Locate the cell with the specified text and output its (x, y) center coordinate. 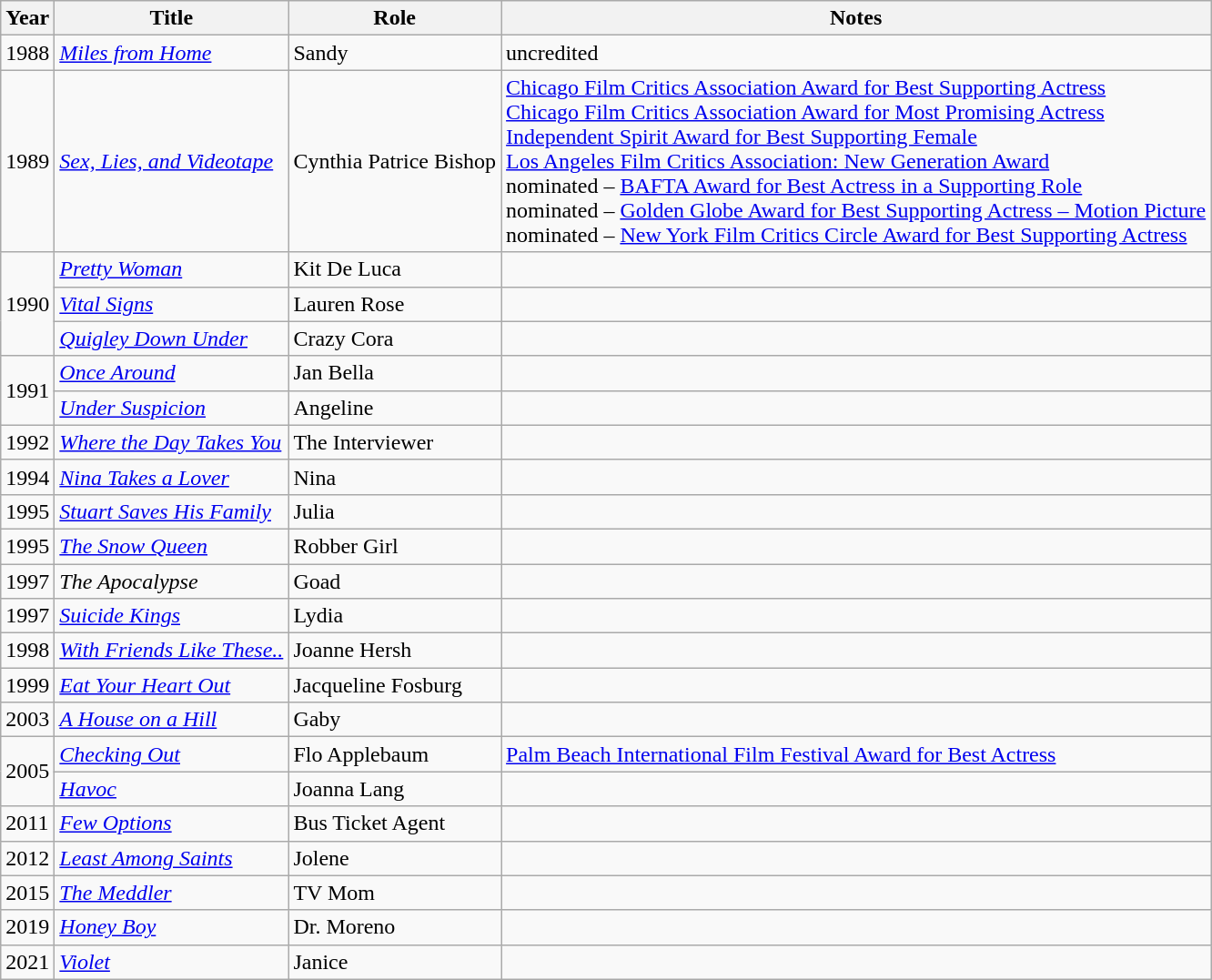
1989 (27, 161)
Sandy (395, 53)
1992 (27, 442)
Under Suspicion (171, 408)
Notes (856, 18)
2015 (27, 893)
Stuart Saves His Family (171, 511)
Eat Your Heart Out (171, 685)
Jacqueline Fosburg (395, 685)
Pretty Woman (171, 269)
Dr. Moreno (395, 927)
The Snow Queen (171, 546)
Jolene (395, 858)
Nina Takes a Lover (171, 477)
Flo Applebaum (395, 754)
Lydia (395, 616)
1999 (27, 685)
1991 (27, 390)
Role (395, 18)
Honey Boy (171, 927)
TV Mom (395, 893)
Cynthia Patrice Bishop (395, 161)
Nina (395, 477)
The Interviewer (395, 442)
A House on a Hill (171, 720)
1998 (27, 651)
Bus Ticket Agent (395, 823)
2019 (27, 927)
Suicide Kings (171, 616)
Once Around (171, 373)
Crazy Cora (395, 338)
Year (27, 18)
2003 (27, 720)
2021 (27, 962)
Gaby (395, 720)
Lauren Rose (395, 304)
Vital Signs (171, 304)
2005 (27, 772)
Miles from Home (171, 53)
2012 (27, 858)
Robber Girl (395, 546)
Goad (395, 581)
1994 (27, 477)
Few Options (171, 823)
Joanna Lang (395, 789)
Julia (395, 511)
Havoc (171, 789)
Palm Beach International Film Festival Award for Best Actress (856, 754)
Jan Bella (395, 373)
The Apocalypse (171, 581)
Angeline (395, 408)
Quigley Down Under (171, 338)
1988 (27, 53)
Where the Day Takes You (171, 442)
Joanne Hersh (395, 651)
Checking Out (171, 754)
Kit De Luca (395, 269)
uncredited (856, 53)
Violet (171, 962)
Sex, Lies, and Videotape (171, 161)
Janice (395, 962)
Least Among Saints (171, 858)
The Meddler (171, 893)
2011 (27, 823)
1990 (27, 304)
With Friends Like These.. (171, 651)
Title (171, 18)
